Pinpoint the cell where the given text exists, returning its [X, Y] midpoint coordinate. 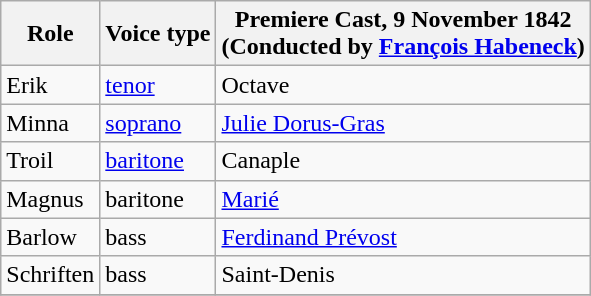
Barlow [50, 237]
Julie Dorus-Gras [403, 123]
Role [50, 34]
Saint-Denis [403, 275]
Premiere Cast, 9 November 1842(Conducted by François Habeneck) [403, 34]
Minna [50, 123]
soprano [158, 123]
Canaple [403, 161]
tenor [158, 85]
Voice type [158, 34]
Troil [50, 161]
Magnus [50, 199]
Schriften [50, 275]
Ferdinand Prévost [403, 237]
Octave [403, 85]
Marié [403, 199]
Erik [50, 85]
